Provide the (X, Y) coordinate of the cell's center where the given text is located.  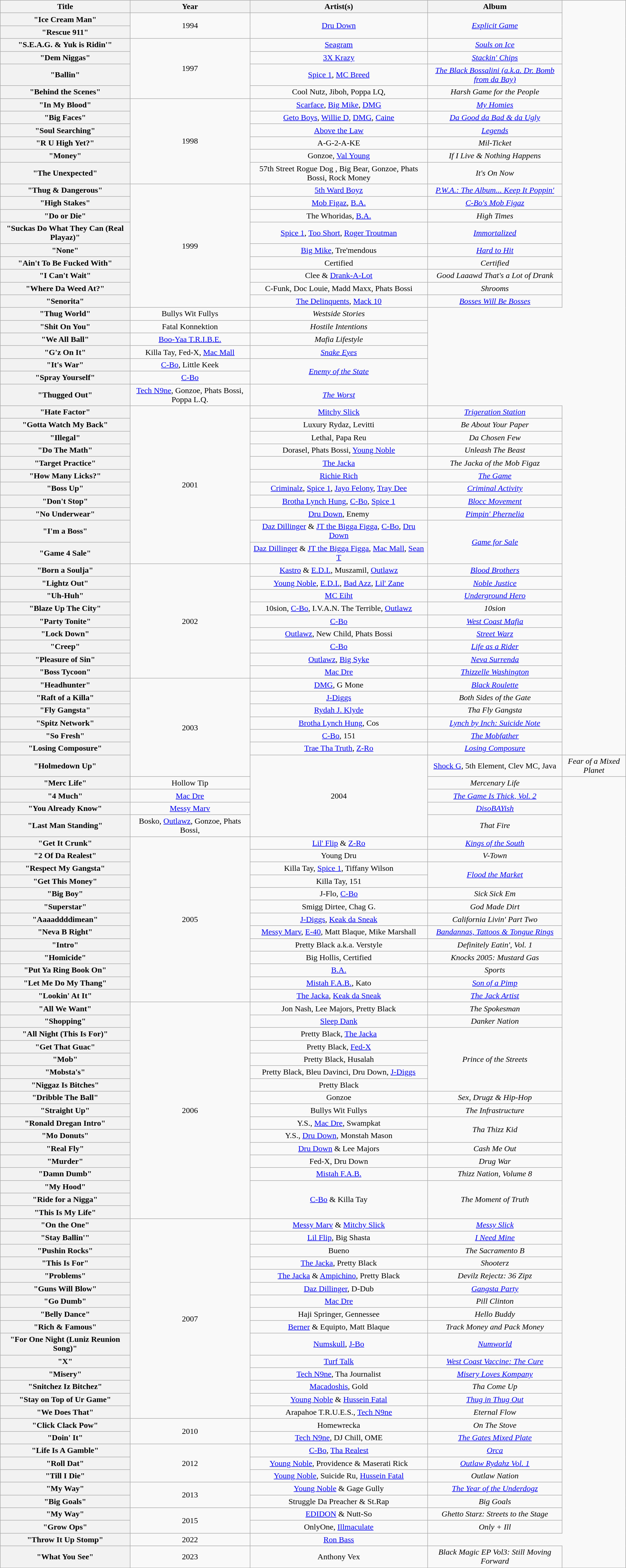
"Suckas Do What They Can (Real Playaz)" (65, 233)
"Big Faces" (65, 117)
Richie Rich (339, 476)
A-G-2-A-KE (339, 143)
C-Bo, Tha Realest (339, 1450)
1999 (190, 246)
Da Good da Bad & da Ugly (495, 117)
The Jacka & Ampichino, Pretty Black (339, 1276)
DMG, G Mone (339, 685)
"Losing Composure" (65, 748)
Criminal Activity (495, 488)
Trae Tha Truth, Z-Ro (339, 748)
Above the Law (339, 130)
3X Krazy (339, 58)
"My Hood" (65, 1187)
C-Bo, 151 (339, 736)
Boo-Yaa T.R.I.B.E. (190, 339)
The Moment of Truth (495, 1199)
Good Laaawd That's a Lot of Drank (495, 276)
"Boss Tycoon" (65, 672)
"Lock Down" (65, 634)
Tha Come Up (495, 1387)
2005 (190, 919)
Westside Stories (339, 314)
2003 (190, 727)
"All We Want" (65, 1008)
"Grow Ops" (65, 1527)
Pretty Black, The Jacka (339, 1034)
Bosko, Outlawz, Gonzoe, Phats Bossi, (190, 826)
Brotha Lynch Hung, Cos (339, 723)
Black Roulette (495, 685)
Big Goals (495, 1501)
Harsh Game for the People (495, 92)
"Pleasure of Sin" (65, 659)
Daz Dillinger & JT the Bigga Figga, C-Bo, Dru Down (339, 531)
2022 (190, 1540)
Gonzoe (339, 1098)
Misery Loves Kompany (495, 1374)
Clee & Drank-A-Lot (339, 276)
Mitchy Slick (339, 412)
Young Dru (339, 856)
Gangsta Party (495, 1289)
Hostile Intentions (339, 327)
Killa Tay, Spice 1, Tiffany Wilson (339, 868)
Artist(s) (339, 7)
"Spitz Network" (65, 723)
Mistah F.A.B., Kato (339, 983)
The Black Bossalini (a.k.a. Dr. Bomb from da Bay) (495, 75)
Eternal Flow (495, 1412)
West Coast Mafia (495, 621)
Pretty Black, Bleu Davinci, Dru Down, J-Diggs (339, 1072)
"Get It Crunk" (65, 843)
"Target Practice" (65, 463)
"Headhunter" (65, 685)
Stackin' Chips (495, 58)
B.A. (339, 970)
"Dem Niggas" (65, 58)
Criminalz, Spice 1, Jayo Felony, Tray Dee (339, 488)
"Belly Dance" (65, 1314)
Hard to Hit (495, 250)
"Throw It Up Stomp" (65, 1540)
"You Already Know" (65, 808)
"Ride for a Nigga" (65, 1199)
"Pushin Rocks" (65, 1250)
Tha Thizz Kid (495, 1129)
"All Night (This Is For)" (65, 1034)
"Mob" (65, 1059)
P.W.A.: The Album... Keep It Poppin' (495, 190)
"Problems" (65, 1276)
"It's War" (65, 365)
Dru Down, Enemy (339, 514)
Daz Dillinger, D-Dub (339, 1289)
"S.E.A.G. & Yuk is Ridin'" (65, 45)
The Jack Artist (495, 996)
Hello Buddy (495, 1314)
Sex, Drugz & Hip-Hop (495, 1098)
1998 (190, 141)
Neva Surrenda (495, 659)
C-Bo, Little Keek (190, 365)
"Doin' It" (65, 1438)
"Fly Gangsta" (65, 710)
Pill Clinton (495, 1301)
"This Is My Life" (65, 1212)
Young Noble & Gage Gully (339, 1489)
That Fire (495, 826)
"Last Man Standing" (65, 826)
"Uh-Huh" (65, 595)
2023 (190, 1557)
"Ronald Dregan Intro" (65, 1123)
Spice 1, Too Short, Roger Troutman (339, 233)
"Real Fly" (65, 1148)
57th Street Rogue Dog , Big Bear, Gonzoe, Phats Bossi, Rock Money (339, 173)
Bandannas, Tattoos & Tongue Rings (495, 932)
"Shit On You" (65, 327)
Unleash The Beast (495, 450)
Souls on Ice (495, 45)
Knocks 2005: Mustard Gas (495, 957)
"Big Boy" (65, 894)
Thizzelle Washington (495, 672)
"Rich & Famous" (65, 1327)
OnlyOne, Illmaculate (339, 1527)
Anthony Vex (339, 1557)
"Ain't To Be Fucked With" (65, 263)
"Ballin" (65, 75)
Berner & Equipto, Matt Blaque (339, 1327)
Ghetto Starz: Streets to the Stage (495, 1514)
Enemy of the State (339, 371)
2010 (190, 1431)
Homewrecka (339, 1425)
Geto Boys, Willie D, DMG, Caine (339, 117)
Outlawz, New Child, Phats Bossi (339, 634)
The Jacka, Pretty Black (339, 1263)
Y.S., Mac Dre, Swampkat (339, 1123)
"None" (65, 250)
Noble Justice (495, 583)
"Boss Up" (65, 488)
"Raft of a Killa" (65, 698)
Mil-Ticket (495, 143)
"Holmedown Up" (65, 765)
"G'z On It" (65, 352)
Killa Tay, 151 (339, 881)
Scarface, Big Mike, DMG (339, 105)
Tech N9ne, DJ Chill, OME (339, 1438)
J-Diggs, Keak da Sneak (339, 919)
"Till I Die" (65, 1476)
"Game 4 Sale" (65, 553)
"So Fresh" (65, 736)
2007 (190, 1318)
The Delinquents, Mack 10 (339, 301)
Ron Bass (339, 1540)
Big Mike, Tre'mendous (339, 250)
1997 (190, 68)
Blood Brothers (495, 570)
The Jacka, Keak da Sneak (339, 996)
Pimpin' Phernelia (495, 514)
"2 Of Da Realest" (65, 856)
Title (65, 7)
"Thug & Dangerous" (65, 190)
Street Warz (495, 634)
"Born a Soulja" (65, 570)
Album (495, 7)
C-Bo & Killa Tay (339, 1199)
"Merc Life" (65, 783)
The Jacka of the Mob Figaz (495, 463)
Dru Down & Lee Majors (339, 1148)
Macadoshis, Gold (339, 1387)
Cash Me Out (495, 1148)
Messy Marv & Mitchy Slick (339, 1225)
Brotha Lynch Hung, C-Bo, Spice 1 (339, 501)
"Life Is A Gamble" (65, 1450)
High Times (495, 216)
The Whoridas, B.A. (339, 216)
"For One Night (Luniz Reunion Song)" (65, 1344)
Lil Flip, Big Shasta (339, 1237)
West Coast Vaccine: The Cure (495, 1361)
Tech N9ne, Tha Journalist (339, 1374)
Jon Nash, Lee Majors, Pretty Black (339, 1008)
"We Does That" (65, 1412)
"Damn Dumb" (65, 1174)
"Click Clack Pow" (65, 1425)
"Get This Money" (65, 881)
Devilz Rejectz: 36 Zipz (495, 1276)
Y.S., Dru Down, Monstah Mason (339, 1136)
"Aaaaddddimean" (65, 919)
"Niggaz Is Bitches" (65, 1085)
Thizz Nation, Volume 8 (495, 1174)
California Livin' Part Two (495, 919)
Only + Ill (495, 1527)
Hollow Tip (190, 783)
If I Live & Nothing Happens (495, 156)
"On the One" (65, 1225)
Bosses Will Be Bosses (495, 301)
Arapahoe T.R.U.E.S., Tech N9ne (339, 1412)
Cool Nutz, Jiboh, Poppa LQ, (339, 92)
"Shopping" (65, 1021)
The Mobfather (495, 736)
Lynch by Inch: Suicide Note (495, 723)
Kastro & E.D.I., Muszamil, Outlawz (339, 570)
Pretty Black (339, 1085)
Dru Down (339, 26)
"4 Much" (65, 796)
Rydah J. Klyde (339, 710)
Thug in Thug Out (495, 1399)
"Mo Donuts" (65, 1136)
2004 (339, 796)
"Rescue 911" (65, 32)
Fed-X, Dru Down (339, 1161)
Shock G, 5th Element, Clev MC, Java (495, 765)
"Senorita" (65, 301)
Track Money and Pack Money (495, 1327)
Definitely Eatin', Vol. 1 (495, 945)
Haji Springer, Gennessee (339, 1314)
"What You See" (65, 1557)
Gonzoe, Val Young (339, 156)
Son of a Pimp (495, 983)
"High Stakes" (65, 203)
"R U High Yet?" (65, 143)
"Money" (65, 156)
"Lookin' At It" (65, 996)
"Ice Cream Man" (65, 19)
C-Funk, Doc Louie, Madd Maxx, Phats Bossi (339, 288)
Underground Hero (495, 595)
Tech N9ne, Gonzoe, Phats Bossi, Poppa L.Q. (190, 395)
Mistah F.A.B. (339, 1174)
Game for Sale (495, 542)
Tha Fly Gangsta (495, 710)
"Guns Will Blow" (65, 1289)
5th Ward Boyz (339, 190)
The Jacka (339, 463)
2015 (190, 1520)
Bueno (339, 1250)
I Need Mine (495, 1237)
Drug War (495, 1161)
Immortalized (495, 233)
Messy Marv (190, 808)
Seagram (339, 45)
"Creep" (65, 647)
C-Bo's Mob Figaz (495, 203)
Life as a Rider (495, 647)
Young Noble, Suicide Ru, Hussein Fatal (339, 1476)
It's On Now (495, 173)
Sick Sick Em (495, 894)
Young Noble & Hussein Fatal (339, 1399)
"Respect My Gangsta" (65, 868)
"In My Blood" (65, 105)
"Murder" (65, 1161)
Trigeration Station (495, 412)
Mafia Lifestyle (339, 339)
Smigg Dirtee, Chag G. (339, 907)
Big Hollis, Certified (339, 957)
10sion, C-Bo, I.V.A.N. The Terrible, Outlawz (339, 608)
Losing Composure (495, 748)
Prince of the Streets (495, 1059)
Mercenary Life (495, 783)
Messy Marv, E-40, Matt Blaque, Mike Marshall (339, 932)
1994 (190, 26)
"Party Tonite" (65, 621)
"X" (65, 1361)
Sports (495, 970)
Snake Eyes (339, 352)
Blocc Movement (495, 501)
"Superstar" (65, 907)
"Intro" (65, 945)
"Let Me Do My Thang" (65, 983)
J-Diggs (339, 698)
The Game Is Thick, Vol. 2 (495, 796)
Fatal Konnektion (190, 327)
"Do The Math" (65, 450)
"Roll Dat" (65, 1463)
"Big Goals" (65, 1501)
Kings of the South (495, 843)
"No Underwear" (65, 514)
"Homicide" (65, 957)
Messy Slick (495, 1225)
Both Sides of the Gate (495, 698)
Be About Your Paper (495, 425)
MC Eiht (339, 595)
Black Magic EP Vol3: Still Moving Forward (495, 1557)
"Snitchez Iz Bitchez" (65, 1387)
Dorasel, Phats Bossi, Young Noble (339, 450)
Orca (495, 1450)
"Straight Up" (65, 1110)
2012 (190, 1463)
Young Noble, Providence & Maserati Rick (339, 1463)
"Go Dumb" (65, 1301)
Sleep Dank (339, 1021)
"Dribble The Ball" (65, 1098)
"Stay on Top of Ur Game" (65, 1399)
Daz Dillinger & JT the Bigga Figga, Mac Mall, Sean T (339, 553)
Numworld (495, 1344)
Lil' Flip & Z-Ro (339, 843)
"Put Ya Ring Book On" (65, 970)
The Worst (339, 395)
"Don't Stop" (65, 501)
V-Town (495, 856)
"Neva B Right" (65, 932)
Explicit Game (495, 26)
Shooterz (495, 1263)
Fear of a Mixed Planet (594, 765)
Year (190, 7)
The Infrastructure (495, 1110)
2002 (190, 621)
"Spray Yourself" (65, 377)
Killa Tay, Fed-X, Mac Mall (190, 352)
"Mobsta's" (65, 1072)
"Do or Die" (65, 216)
"Thugged Out" (65, 395)
The Game (495, 476)
Outlawz, Big Syke (339, 659)
My Homies (495, 105)
Spice 1, MC Breed (339, 75)
"Soul Searching" (65, 130)
Turf Talk (339, 1361)
"Thug World" (65, 314)
God Made Dirt (495, 907)
EDIDON & Nutt-So (339, 1514)
The Year of the Underdogz (495, 1489)
"I'm a Boss" (65, 531)
Outlaw Rydahz Vol. 1 (495, 1463)
Outlaw Nation (495, 1476)
Lethal, Papa Reu (339, 438)
"We All Ball" (65, 339)
Mob Figaz, B.A. (339, 203)
"Misery" (65, 1374)
Pretty Black, Husalah (339, 1059)
Da Chosen Few (495, 438)
DisoBAYish (495, 808)
Flood the Market (495, 875)
Legends (495, 130)
"Stay Ballin'" (65, 1237)
2006 (190, 1110)
The Gates Mixed Plate (495, 1438)
"Get That Guac" (65, 1047)
Numskull, J-Bo (339, 1344)
Danker Nation (495, 1021)
Shrooms (495, 288)
10sion (495, 608)
Young Noble, E.D.I., Bad Azz, Lil' Zane (339, 583)
"Where Da Weed At?" (65, 288)
"How Many Licks?" (65, 476)
Luxury Rydaz, Levitti (339, 425)
Struggle Da Preacher & St.Rap (339, 1501)
On The Stove (495, 1425)
The Sacramento B (495, 1250)
Pretty Black a.k.a. Verstyle (339, 945)
The Spokesman (495, 1008)
"Blaze Up The City" (65, 608)
Pretty Black, Fed-X (339, 1047)
"Hate Factor" (65, 412)
"The Unexpected" (65, 173)
2001 (190, 485)
2013 (190, 1495)
"Illegal" (65, 438)
"Behind the Scenes" (65, 92)
"I Can't Wait" (65, 276)
"Gotta Watch My Back" (65, 425)
"This Is For" (65, 1263)
J-Flo, C-Bo (339, 894)
"Lightz Out" (65, 583)
